Identify which cell holds the provided text, then report its (x, y) central coordinate. 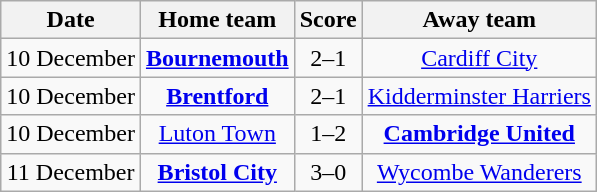
Away team (479, 20)
3–0 (328, 172)
Brentford (217, 96)
11 December (71, 172)
Luton Town (217, 134)
1–2 (328, 134)
Wycombe Wanderers (479, 172)
Bournemouth (217, 58)
Cambridge United (479, 134)
Bristol City (217, 172)
Score (328, 20)
Date (71, 20)
Home team (217, 20)
Kidderminster Harriers (479, 96)
Cardiff City (479, 58)
